For the text-containing cell, return its midpoint in [X, Y] coordinate format. 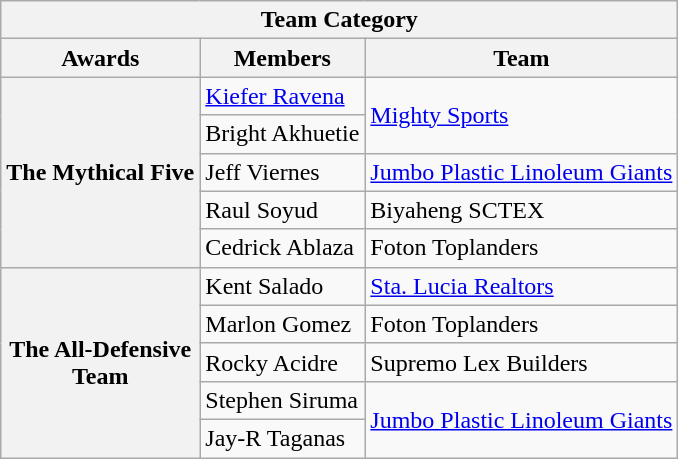
Marlon Gomez [282, 324]
Raul Soyud [282, 210]
Members [282, 58]
Biyaheng SCTEX [522, 210]
Jeff Viernes [282, 172]
Stephen Siruma [282, 400]
The Mythical Five [100, 172]
Cedrick Ablaza [282, 248]
Kent Salado [282, 286]
Jay-R Taganas [282, 438]
Sta. Lucia Realtors [522, 286]
Team Category [340, 20]
Mighty Sports [522, 115]
Awards [100, 58]
The All-DefensiveTeam [100, 362]
Supremo Lex Builders [522, 362]
Bright Akhuetie [282, 134]
Kiefer Ravena [282, 96]
Team [522, 58]
Rocky Acidre [282, 362]
